For the text-containing cell, return its midpoint in [x, y] coordinate format. 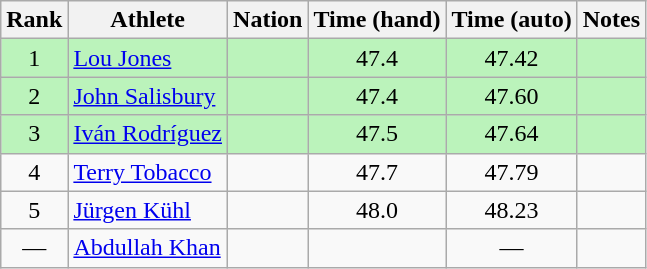
2 [34, 96]
47.42 [512, 58]
Time (hand) [377, 20]
Lou Jones [148, 58]
5 [34, 210]
Notes [611, 20]
John Salisbury [148, 96]
48.0 [377, 210]
Jürgen Kühl [148, 210]
3 [34, 134]
Iván Rodríguez [148, 134]
Abdullah Khan [148, 248]
47.79 [512, 172]
Terry Tobacco [148, 172]
48.23 [512, 210]
1 [34, 58]
Time (auto) [512, 20]
47.60 [512, 96]
Rank [34, 20]
47.7 [377, 172]
47.5 [377, 134]
Nation [268, 20]
47.64 [512, 134]
4 [34, 172]
Athlete [148, 20]
